Scan for the cell matching the given text and deliver its (X, Y) coordinate at center. 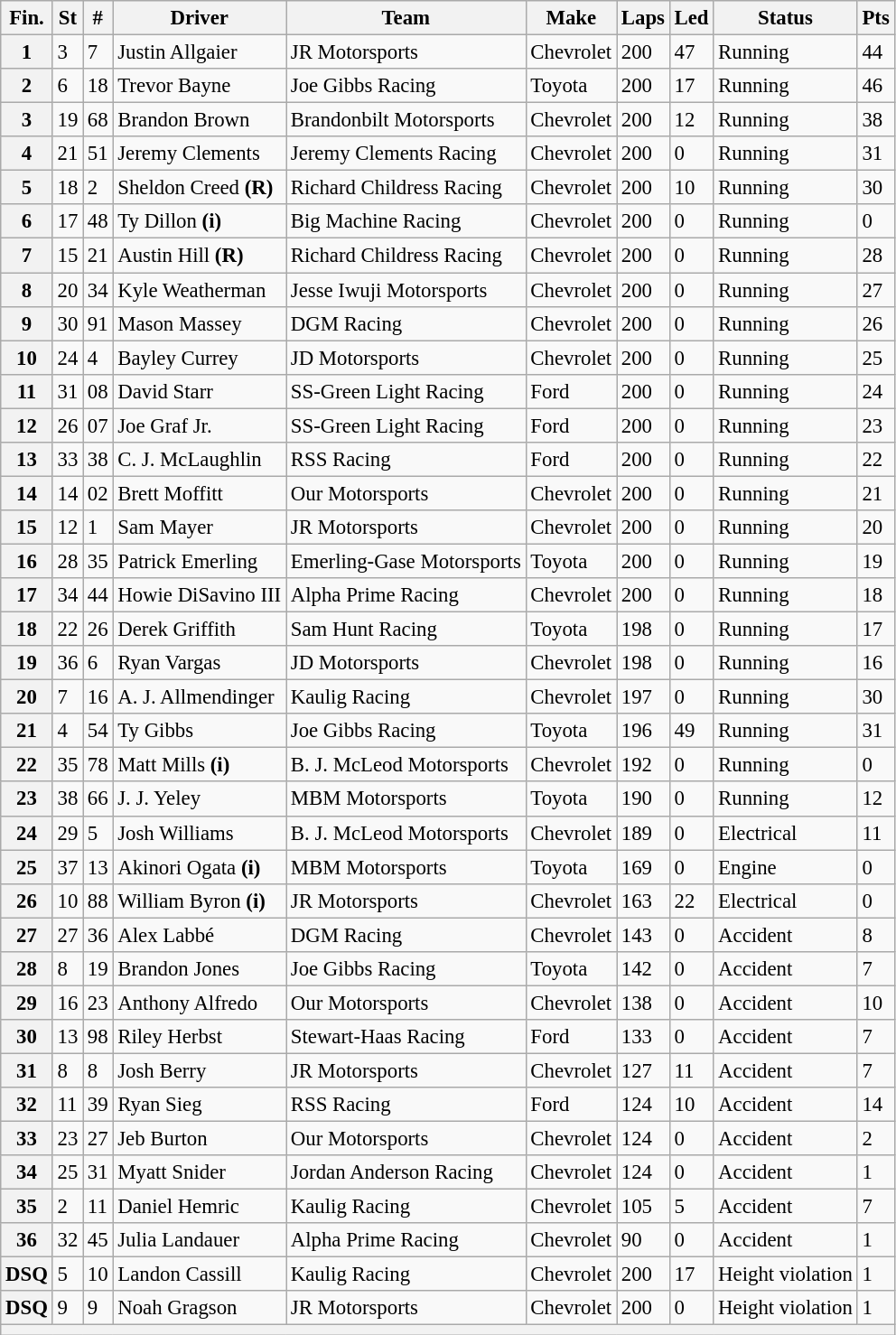
Status (786, 18)
91 (98, 323)
39 (98, 1105)
Bayley Currey (200, 358)
Jeremy Clements Racing (406, 154)
Austin Hill (R) (200, 256)
54 (98, 731)
127 (643, 1070)
# (98, 18)
St (67, 18)
William Byron (i) (200, 901)
163 (643, 901)
Kyle Weatherman (200, 290)
Led (692, 18)
Brandon Jones (200, 969)
196 (643, 731)
45 (98, 1240)
78 (98, 765)
Patrick Emerling (200, 561)
Matt Mills (i) (200, 765)
48 (98, 221)
Trevor Bayne (200, 86)
Jesse Iwuji Motorsports (406, 290)
Brett Moffitt (200, 493)
Pts (876, 18)
Brandonbilt Motorsports (406, 120)
Howie DiSavino III (200, 595)
Team (406, 18)
Julia Landauer (200, 1240)
Joe Graf Jr. (200, 425)
105 (643, 1207)
90 (643, 1240)
133 (643, 1037)
Daniel Hemric (200, 1207)
189 (643, 833)
Riley Herbst (200, 1037)
142 (643, 969)
Myatt Snider (200, 1172)
143 (643, 935)
Mason Massey (200, 323)
Sheldon Creed (R) (200, 188)
197 (643, 697)
Sam Mayer (200, 527)
02 (98, 493)
138 (643, 1003)
C. J. McLaughlin (200, 460)
David Starr (200, 391)
Fin. (27, 18)
Ryan Sieg (200, 1105)
Josh Williams (200, 833)
49 (692, 731)
169 (643, 867)
Emerling-Gase Motorsports (406, 561)
Akinori Ogata (i) (200, 867)
Landon Cassill (200, 1274)
Make (571, 18)
07 (98, 425)
Brandon Brown (200, 120)
Engine (786, 867)
Anthony Alfredo (200, 1003)
Stewart-Haas Racing (406, 1037)
Noah Gragson (200, 1309)
Josh Berry (200, 1070)
192 (643, 765)
Alex Labbé (200, 935)
Justin Allgaier (200, 52)
Laps (643, 18)
68 (98, 120)
Derek Griffith (200, 630)
51 (98, 154)
Jordan Anderson Racing (406, 1172)
Driver (200, 18)
A. J. Allmendinger (200, 697)
37 (67, 867)
190 (643, 799)
Jeremy Clements (200, 154)
46 (876, 86)
98 (98, 1037)
Big Machine Racing (406, 221)
Ryan Vargas (200, 663)
66 (98, 799)
Jeb Burton (200, 1139)
08 (98, 391)
J. J. Yeley (200, 799)
Ty Dillon (i) (200, 221)
Ty Gibbs (200, 731)
88 (98, 901)
Sam Hunt Racing (406, 630)
47 (692, 52)
